Provide the (X, Y) coordinate of the cell's center where the given text is located.  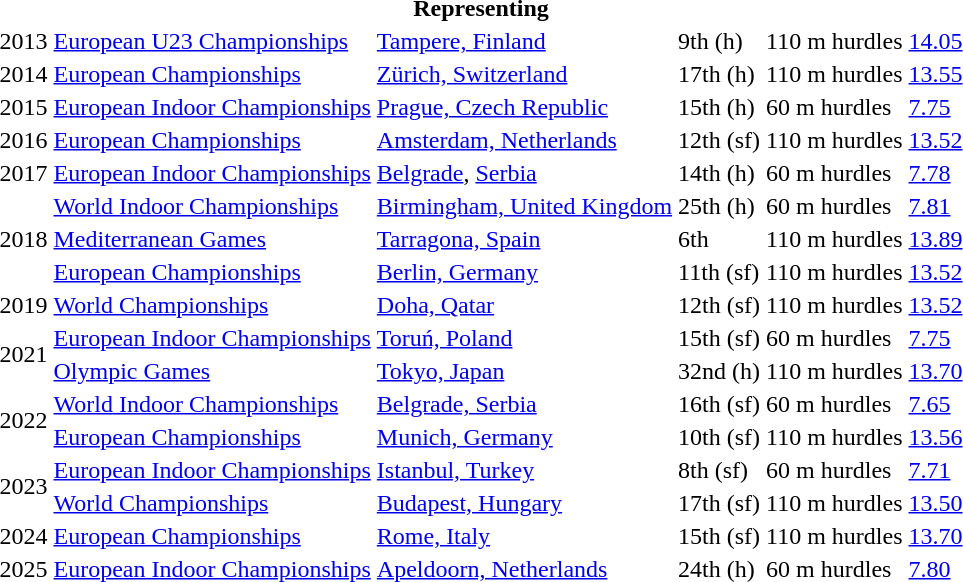
Doha, Qatar (524, 305)
Budapest, Hungary (524, 503)
Mediterranean Games (212, 239)
32nd (h) (720, 371)
15th (h) (720, 107)
25th (h) (720, 206)
11th (sf) (720, 272)
9th (h) (720, 41)
8th (sf) (720, 470)
European U23 Championships (212, 41)
Tarragona, Spain (524, 239)
Rome, Italy (524, 536)
Toruń, Poland (524, 338)
17th (sf) (720, 503)
Tokyo, Japan (524, 371)
6th (720, 239)
Munich, Germany (524, 437)
Amsterdam, Netherlands (524, 140)
Birmingham, United Kingdom (524, 206)
14th (h) (720, 173)
17th (h) (720, 74)
Olympic Games (212, 371)
Prague, Czech Republic (524, 107)
Zürich, Switzerland (524, 74)
Istanbul, Turkey (524, 470)
16th (sf) (720, 404)
Berlin, Germany (524, 272)
10th (sf) (720, 437)
Tampere, Finland (524, 41)
